Search for the cell housing the specified text and yield its [X, Y] center coordinate. 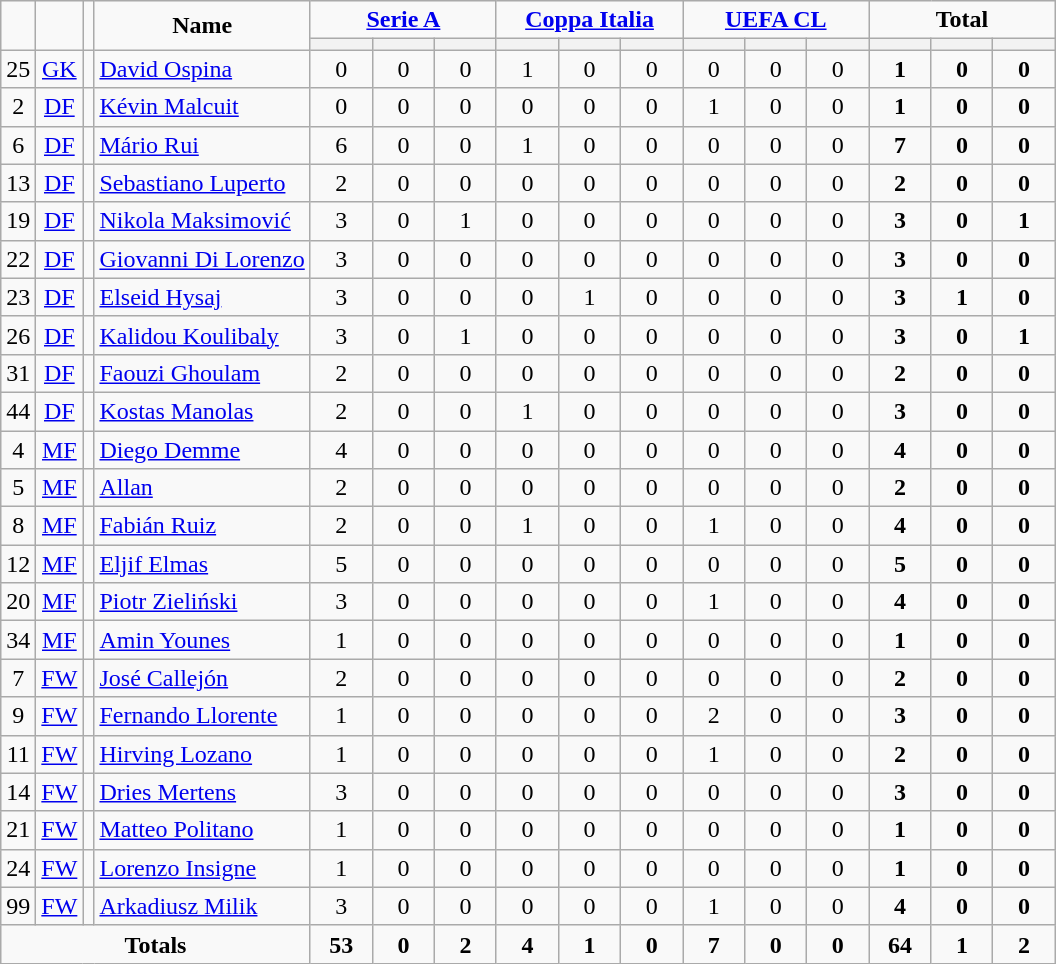
David Ospina [202, 69]
Lorenzo Insigne [202, 868]
Totals [156, 944]
Piotr Zieliński [202, 602]
Kévin Malcuit [202, 107]
Fernando Llorente [202, 716]
12 [18, 564]
9 [18, 716]
Nikola Maksimović [202, 221]
Matteo Politano [202, 830]
GK [60, 69]
31 [18, 373]
Coppa Italia [589, 20]
Kalidou Koulibaly [202, 335]
26 [18, 335]
21 [18, 830]
Faouzi Ghoulam [202, 373]
99 [18, 906]
64 [900, 944]
14 [18, 792]
Elseid Hysaj [202, 297]
Name [202, 26]
Fabián Ruiz [202, 526]
13 [18, 183]
Diego Demme [202, 449]
53 [341, 944]
22 [18, 259]
José Callejón [202, 678]
Allan [202, 488]
24 [18, 868]
8 [18, 526]
Dries Mertens [202, 792]
Amin Younes [202, 640]
23 [18, 297]
Sebastiano Luperto [202, 183]
Mário Rui [202, 145]
34 [18, 640]
Kostas Manolas [202, 411]
Giovanni Di Lorenzo [202, 259]
25 [18, 69]
Serie A [403, 20]
44 [18, 411]
Arkadiusz Milik [202, 906]
Total [962, 20]
19 [18, 221]
20 [18, 602]
Eljif Elmas [202, 564]
Hirving Lozano [202, 754]
UEFA CL [776, 20]
11 [18, 754]
